Locate the cell with the specified text and output its [x, y] center coordinate. 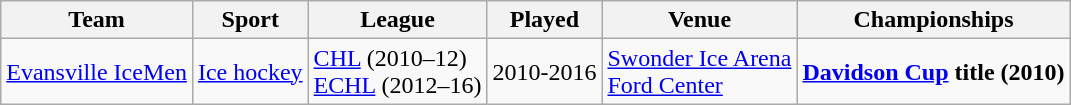
Evansville IceMen [97, 72]
Championships [934, 20]
2010-2016 [544, 72]
Swonder Ice ArenaFord Center [700, 72]
League [398, 20]
Ice hockey [250, 72]
Played [544, 20]
Venue [700, 20]
Davidson Cup title (2010) [934, 72]
Team [97, 20]
Sport [250, 20]
CHL (2010–12)ECHL (2012–16) [398, 72]
